Search for the cell housing the specified text and yield its (x, y) center coordinate. 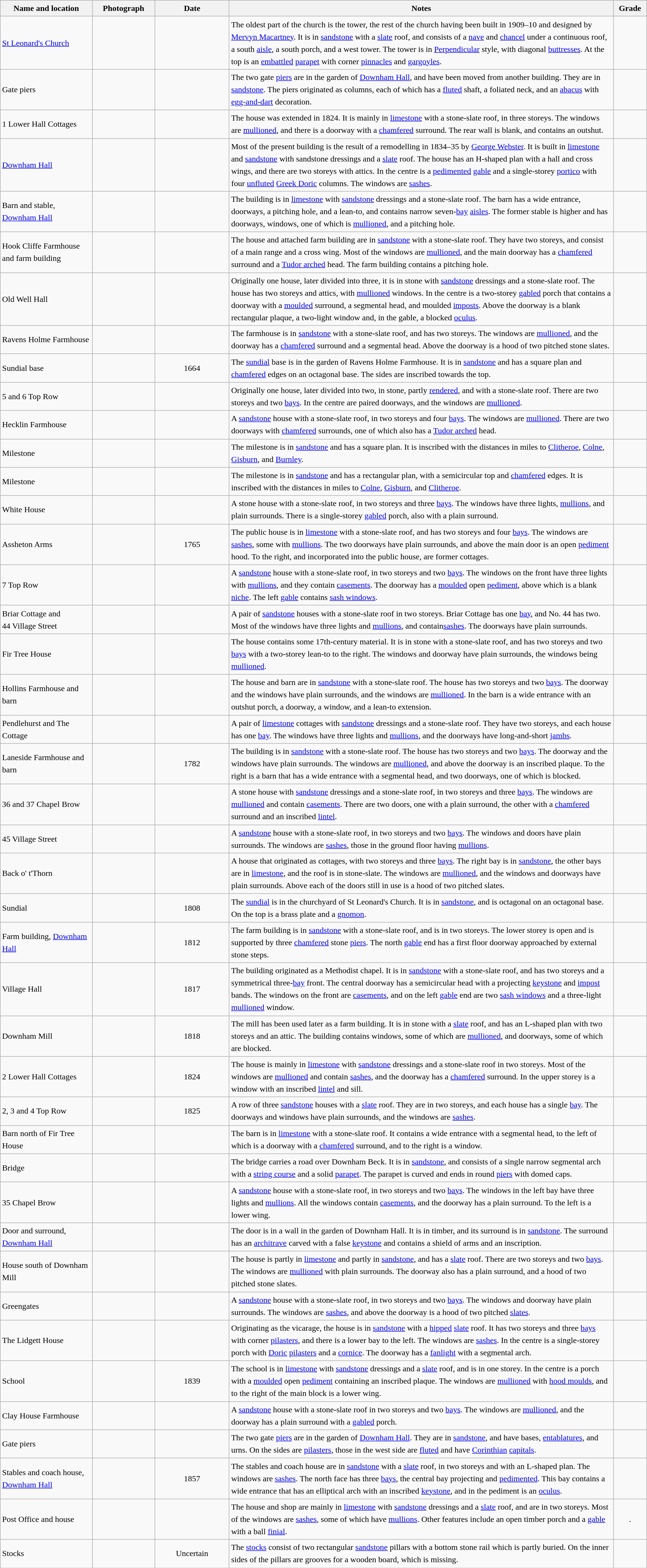
Old Well Hall (46, 299)
Hecklin Farmhouse (46, 425)
1808 (192, 908)
Door and surround, Downham Hall (46, 1237)
1765 (192, 544)
. (630, 1519)
Laneside Farmhouse and barn (46, 764)
35 Chapel Brow (46, 1203)
The milestone is in sandstone and has a square plan. It is inscribed with the distances in miles to Clitheroe, Colne, Gisburn, and Burnley. (421, 453)
Farm building, Downham Hall (46, 942)
Greengates (46, 1306)
Downham Hall (46, 165)
Village Hall (46, 989)
1812 (192, 942)
5 and 6 Top Row (46, 396)
1782 (192, 764)
Bridge (46, 1168)
Hollins Farmhouse and barn (46, 695)
Name and location (46, 8)
1664 (192, 368)
1825 (192, 1111)
1857 (192, 1479)
Grade (630, 8)
White House (46, 510)
7 Top Row (46, 585)
1 Lower Hall Cottages (46, 124)
1824 (192, 1077)
Sundial base (46, 368)
2 Lower Hall Cottages (46, 1077)
Stables and coach house, Downham Hall (46, 1479)
School (46, 1381)
Hook Cliffe Farmhouse and farm building (46, 252)
Pendlehurst and The Cottage (46, 729)
Ravens Holme Farmhouse (46, 339)
Date (192, 8)
Uncertain (192, 1554)
36 and 37 Chapel Brow (46, 804)
Fir Tree House (46, 654)
45 Village Street (46, 839)
Downham Mill (46, 1036)
House south of Downham Mill (46, 1272)
St Leonard's Church (46, 43)
Post Office and house (46, 1519)
Back o' t'Thorn (46, 873)
2, 3 and 4 Top Row (46, 1111)
1817 (192, 989)
Photograph (124, 8)
The Lidgett House (46, 1341)
Assheton Arms (46, 544)
Sundial (46, 908)
Clay House Farmhouse (46, 1416)
1818 (192, 1036)
Barn and stable, Downham Hall (46, 212)
1839 (192, 1381)
Stocks (46, 1554)
Briar Cottage and 44 Village Street (46, 619)
Notes (421, 8)
Barn north of Fir Tree House (46, 1140)
